Find where the given text appears and provide that cell's center as [X, Y] coordinate. 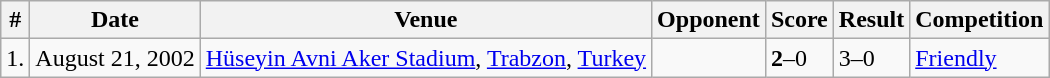
August 21, 2002 [115, 58]
1. [16, 58]
Competition [980, 20]
Friendly [980, 58]
Score [799, 20]
# [16, 20]
Result [871, 20]
Date [115, 20]
Hüseyin Avni Aker Stadium, Trabzon, Turkey [426, 58]
Venue [426, 20]
2–0 [799, 58]
Opponent [709, 20]
3–0 [871, 58]
